Determine the (X, Y) coordinate at the center of the cell enclosing the given text.  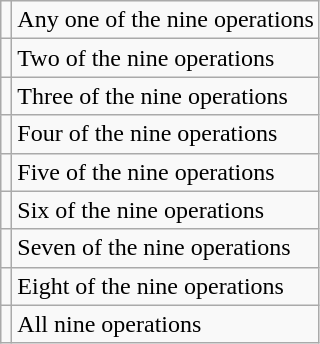
Eight of the nine operations (166, 286)
Five of the nine operations (166, 172)
Any one of the nine operations (166, 20)
Four of the nine operations (166, 134)
All nine operations (166, 324)
Six of the nine operations (166, 210)
Seven of the nine operations (166, 248)
Two of the nine operations (166, 58)
Three of the nine operations (166, 96)
